Find where the given text appears and provide that cell's center as (X, Y) coordinate. 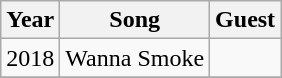
Song (135, 20)
2018 (30, 58)
Year (30, 20)
Guest (246, 20)
Wanna Smoke (135, 58)
